Output the (X, Y) coordinate of the center of the cell containing the given text.  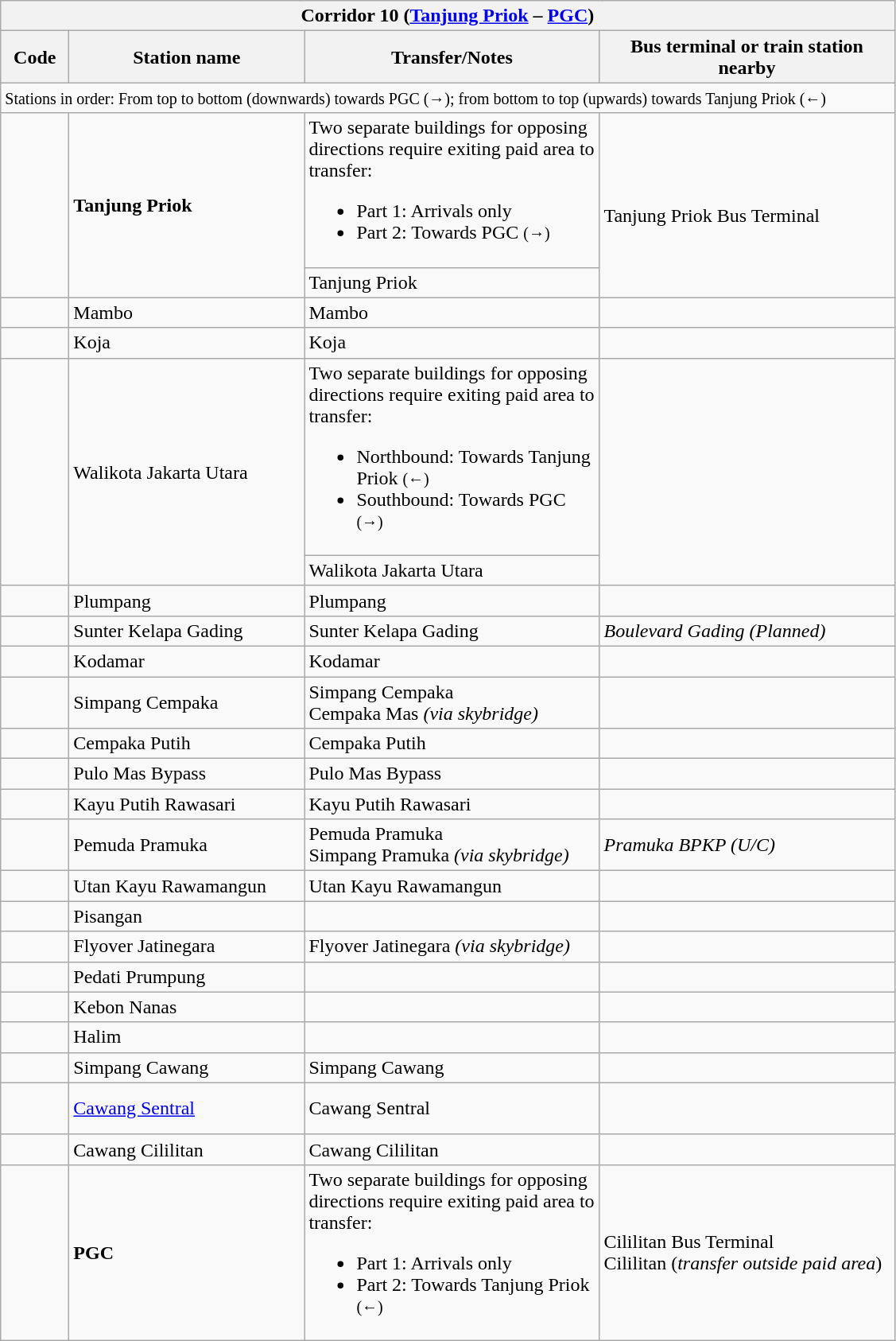
Corridor 10 (Tanjung Priok – PGC) (448, 16)
Transfer/Notes (452, 57)
Cililitan Bus Terminal Cililitan (transfer outside paid area) (747, 1252)
PGC (187, 1252)
Kebon Nanas (187, 1007)
Station name (187, 57)
Simpang Cempaka Cempaka Mas (via skybridge) (452, 702)
Bus terminal or train station nearby (747, 57)
Stations in order: From top to bottom (downwards) towards PGC (→); from bottom to top (upwards) towards Tanjung Priok (←) (448, 98)
Tanjung Priok Bus Terminal (747, 205)
Flyover Jatinegara (via skybridge) (452, 946)
Simpang Cempaka (187, 702)
Two separate buildings for opposing directions require exiting paid area to transfer:Northbound: Towards Tanjung Priok (←)Southbound: Towards PGC (→) (452, 457)
Boulevard Gading (Planned) (747, 631)
Two separate buildings for opposing directions require exiting paid area to transfer:Part 1: Arrivals onlyPart 2: Towards PGC (→) (452, 190)
Pedati Prumpung (187, 977)
Pemuda Pramuka (187, 845)
Two separate buildings for opposing directions require exiting paid area to transfer:Part 1: Arrivals onlyPart 2: Towards Tanjung Priok (←) (452, 1252)
Pisangan (187, 916)
Code (35, 57)
Pemuda Pramuka Simpang Pramuka (via skybridge) (452, 845)
Halim (187, 1037)
Pramuka BPKP (U/C) (747, 845)
Flyover Jatinegara (187, 946)
